Pinpoint the cell where the given text exists, returning its [x, y] midpoint coordinate. 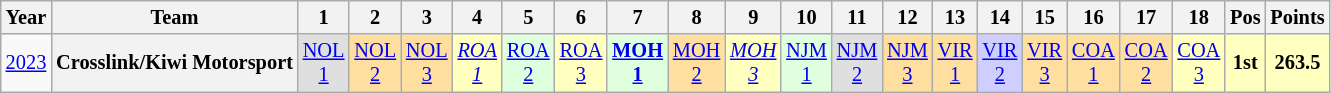
10 [806, 17]
1 [324, 17]
1st [1245, 63]
NOL2 [375, 63]
11 [857, 17]
MOH2 [696, 63]
14 [1000, 17]
COA2 [1146, 63]
VIR3 [1044, 63]
MOH1 [638, 63]
MOH3 [753, 63]
Points [1297, 17]
VIR2 [1000, 63]
12 [907, 17]
NOL3 [427, 63]
NJM2 [857, 63]
Year [26, 17]
4 [478, 17]
Pos [1245, 17]
16 [1094, 17]
9 [753, 17]
3 [427, 17]
8 [696, 17]
18 [1198, 17]
17 [1146, 17]
COA1 [1094, 63]
COA3 [1198, 63]
5 [528, 17]
6 [582, 17]
263.5 [1297, 63]
NJM3 [907, 63]
13 [956, 17]
2 [375, 17]
VIR1 [956, 63]
Crosslink/Kiwi Motorsport [174, 63]
2023 [26, 63]
ROA3 [582, 63]
ROA1 [478, 63]
15 [1044, 17]
NJM1 [806, 63]
ROA2 [528, 63]
NOL1 [324, 63]
Team [174, 17]
7 [638, 17]
